Provide the [x, y] coordinate of the cell's center where the given text is located.  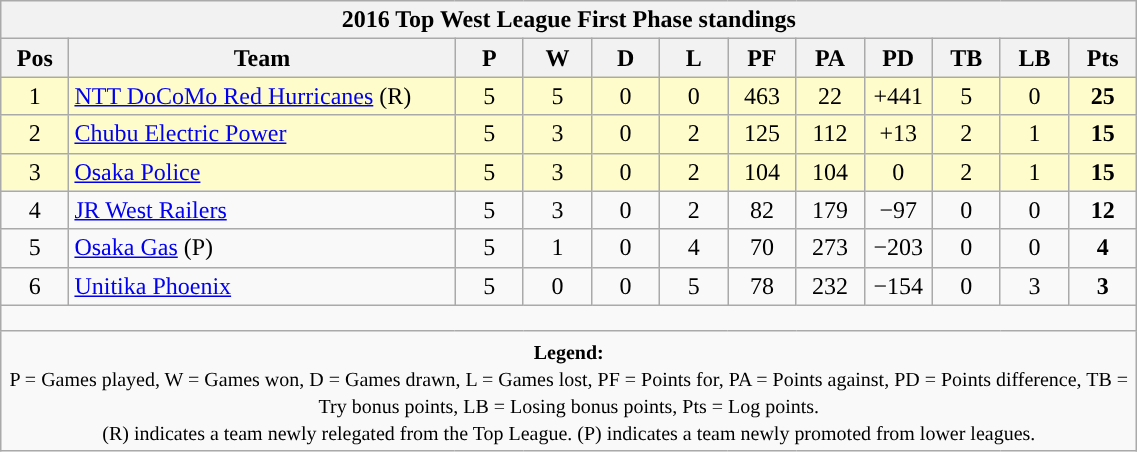
−203 [898, 248]
Pos [35, 58]
L [694, 58]
P [489, 58]
78 [762, 286]
PD [898, 58]
PA [830, 58]
D [625, 58]
Unitika Phoenix [262, 286]
JR West Railers [262, 210]
TB [966, 58]
125 [762, 134]
12 [1103, 210]
LB [1034, 58]
273 [830, 248]
W [557, 58]
PF [762, 58]
179 [830, 210]
463 [762, 96]
112 [830, 134]
6 [35, 286]
25 [1103, 96]
22 [830, 96]
Osaka Gas (P) [262, 248]
NTT DoCoMo Red Hurricanes (R) [262, 96]
Pts [1103, 58]
232 [830, 286]
70 [762, 248]
+441 [898, 96]
2016 Top West League First Phase standings [569, 20]
−154 [898, 286]
−97 [898, 210]
+13 [898, 134]
82 [762, 210]
Team [262, 58]
Osaka Police [262, 172]
Chubu Electric Power [262, 134]
